Search for the cell housing the specified text and yield its [x, y] center coordinate. 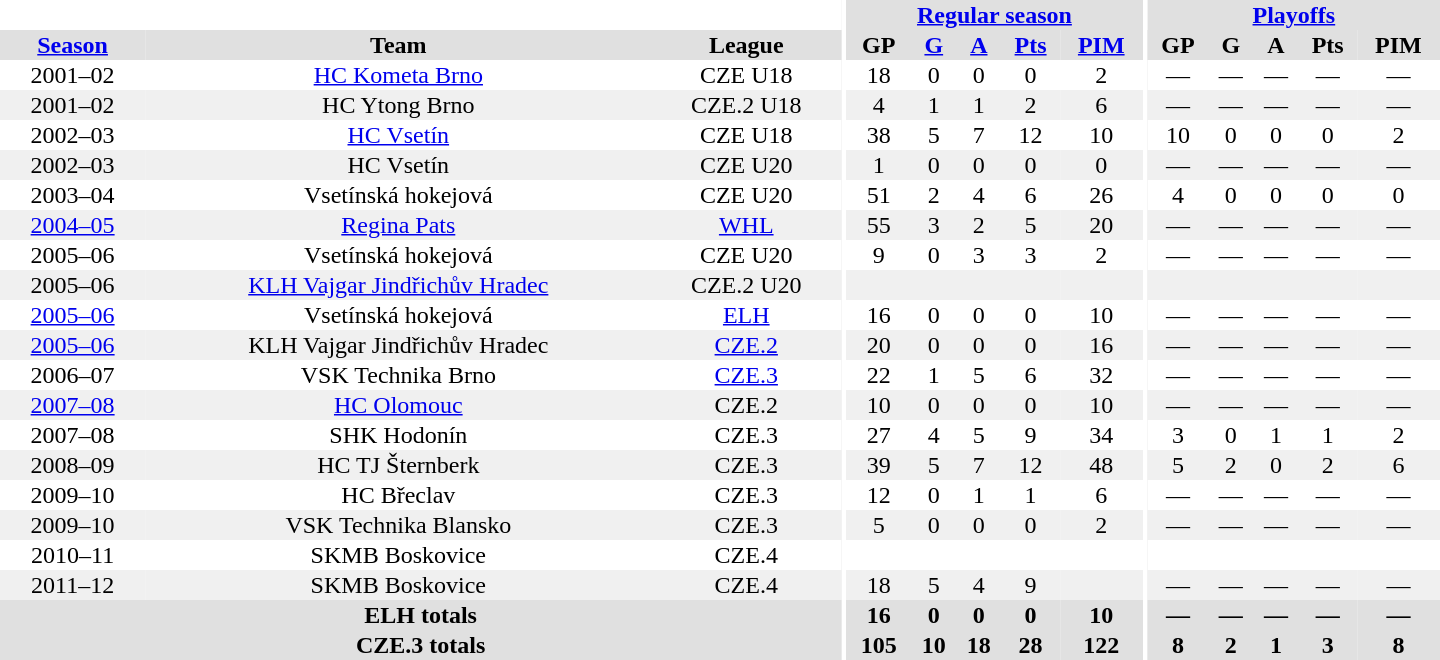
CZE.3 totals [420, 645]
VSK Technika Brno [398, 375]
HC Ytong Brno [398, 105]
2003–04 [72, 195]
ELH [746, 315]
VSK Technika Blansko [398, 525]
HC Olomouc [398, 405]
2008–09 [72, 465]
Regina Pats [398, 225]
2006–07 [72, 375]
2004–05 [72, 225]
32 [1102, 375]
2011–12 [72, 585]
HC Břeclav [398, 495]
48 [1102, 465]
39 [878, 465]
122 [1102, 645]
ELH totals [420, 615]
105 [878, 645]
26 [1102, 195]
Team [398, 45]
Season [72, 45]
55 [878, 225]
27 [878, 435]
SHK Hodonín [398, 435]
34 [1102, 435]
WHL [746, 225]
2010–11 [72, 555]
51 [878, 195]
28 [1030, 645]
CZE.2 U18 [746, 105]
22 [878, 375]
HC TJ Šternberk [398, 465]
38 [878, 135]
League [746, 45]
CZE.2 U20 [746, 285]
Playoffs [1294, 15]
HC Kometa Brno [398, 75]
Regular season [994, 15]
